Pinpoint the cell where the given text exists, returning its (x, y) midpoint coordinate. 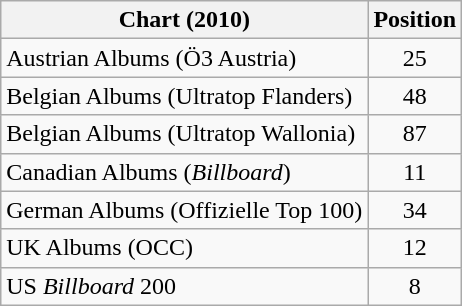
Austrian Albums (Ö3 Austria) (184, 58)
Belgian Albums (Ultratop Flanders) (184, 96)
Canadian Albums (Billboard) (184, 172)
12 (415, 248)
German Albums (Offizielle Top 100) (184, 210)
Belgian Albums (Ultratop Wallonia) (184, 134)
Chart (2010) (184, 20)
11 (415, 172)
US Billboard 200 (184, 286)
8 (415, 286)
25 (415, 58)
48 (415, 96)
UK Albums (OCC) (184, 248)
34 (415, 210)
87 (415, 134)
Position (415, 20)
